Return (X, Y) of the center of cell containing provided text 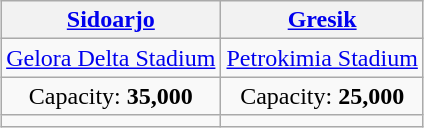
Gelora Delta Stadium (111, 58)
Petrokimia Stadium (322, 58)
Capacity: 35,000 (111, 96)
Gresik (322, 20)
Capacity: 25,000 (322, 96)
Sidoarjo (111, 20)
